For the text-containing cell, return its midpoint in [X, Y] coordinate format. 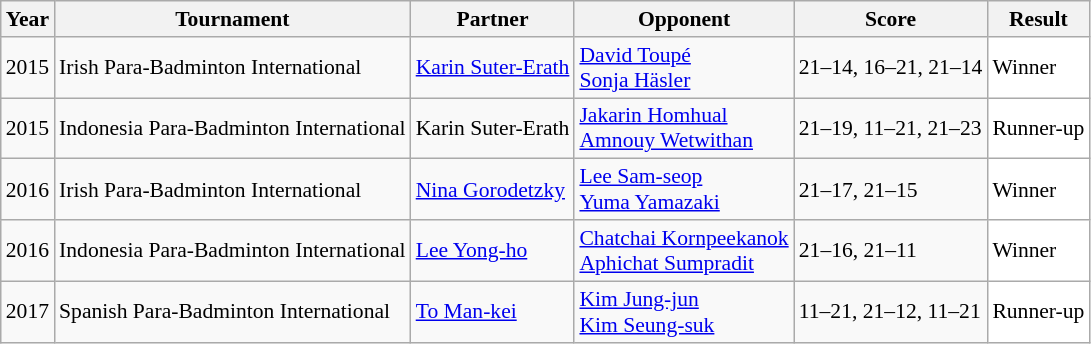
Jakarin Homhual Amnouy Wetwithan [684, 128]
2017 [28, 312]
Lee Sam-seop Yuma Yamazaki [684, 190]
Tournament [232, 19]
David Toupé Sonja Häsler [684, 68]
21–16, 21–11 [891, 250]
21–17, 21–15 [891, 190]
21–19, 11–21, 21–23 [891, 128]
Chatchai Kornpeekanok Aphichat Sumpradit [684, 250]
Spanish Para-Badminton International [232, 312]
Lee Yong-ho [493, 250]
Nina Gorodetzky [493, 190]
Year [28, 19]
Opponent [684, 19]
Result [1038, 19]
11–21, 21–12, 11–21 [891, 312]
Score [891, 19]
21–14, 16–21, 21–14 [891, 68]
Kim Jung-jun Kim Seung-suk [684, 312]
To Man-kei [493, 312]
Partner [493, 19]
